Output the (x, y) coordinate of the center of the cell containing the given text.  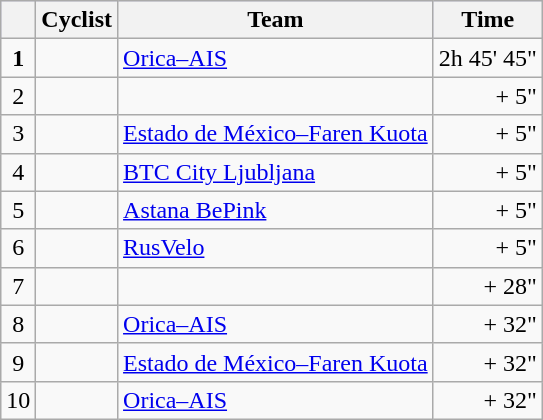
Team (276, 20)
6 (18, 248)
10 (18, 400)
Cyclist (77, 20)
3 (18, 134)
7 (18, 286)
BTC City Ljubljana (276, 172)
2 (18, 96)
RusVelo (276, 248)
5 (18, 210)
8 (18, 324)
9 (18, 362)
Time (488, 20)
Astana BePink (276, 210)
1 (18, 58)
4 (18, 172)
2h 45' 45" (488, 58)
+ 28" (488, 286)
